Identify which cell holds the provided text, then report its [x, y] central coordinate. 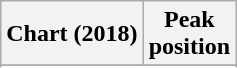
Peakposition [189, 34]
Chart (2018) [72, 34]
